Identify which cell holds the provided text, then report its (x, y) central coordinate. 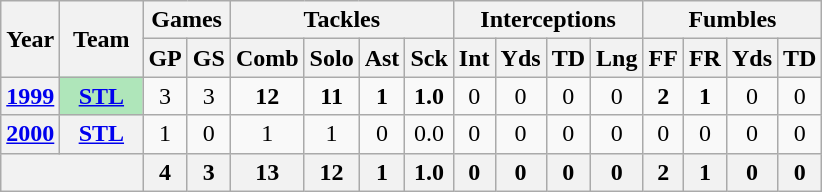
13 (267, 172)
Comb (267, 58)
Ast (382, 58)
Games (186, 20)
Lng (617, 58)
Solo (332, 58)
Tackles (342, 20)
Int (474, 58)
Interceptions (548, 20)
Team (102, 39)
GS (208, 58)
FR (704, 58)
Sck (429, 58)
0.0 (429, 134)
GP (165, 58)
4 (165, 172)
Year (30, 39)
2000 (30, 134)
1999 (30, 96)
11 (332, 96)
Fumbles (732, 20)
FF (663, 58)
